For the text-containing cell, return its midpoint in [x, y] coordinate format. 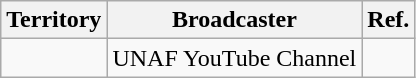
UNAF YouTube Channel [234, 58]
Territory [54, 20]
Ref. [388, 20]
Broadcaster [234, 20]
